Determine the [x, y] coordinate at the center of the cell enclosing the given text.  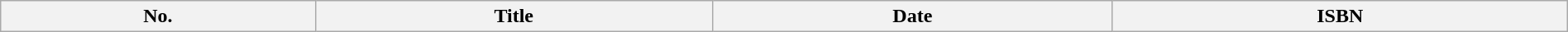
Date [912, 16]
No. [158, 16]
Title [514, 16]
ISBN [1340, 16]
